Output the (x, y) coordinate of the center of the cell containing the given text.  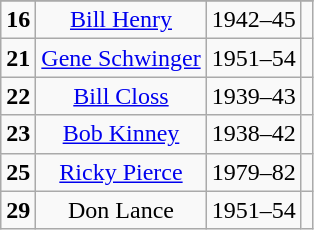
Gene Schwinger (121, 58)
Don Lance (121, 210)
1939–43 (254, 96)
1942–45 (254, 20)
23 (18, 134)
21 (18, 58)
29 (18, 210)
16 (18, 20)
1979–82 (254, 172)
25 (18, 172)
Bill Closs (121, 96)
1938–42 (254, 134)
22 (18, 96)
Bill Henry (121, 20)
Ricky Pierce (121, 172)
Bob Kinney (121, 134)
